Search for the cell housing the specified text and yield its (X, Y) center coordinate. 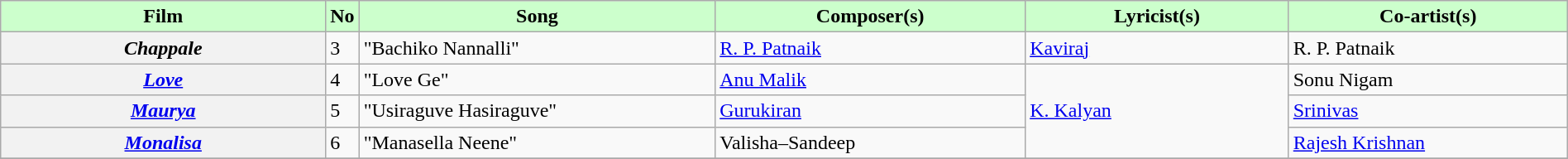
5 (342, 111)
"Manasella Neene" (538, 142)
Rajesh Krishnan (1427, 142)
Srinivas (1427, 111)
Film (164, 17)
Composer(s) (870, 17)
K. Kalyan (1158, 111)
Gurukiran (870, 111)
"Love Ge" (538, 79)
Song (538, 17)
Anu Malik (870, 79)
Monalisa (164, 142)
Maurya (164, 111)
Valisha–Sandeep (870, 142)
Chappale (164, 48)
"Bachiko Nannalli" (538, 48)
Kaviraj (1158, 48)
3 (342, 48)
No (342, 17)
Co-artist(s) (1427, 17)
Sonu Nigam (1427, 79)
Love (164, 79)
"Usiraguve Hasiraguve" (538, 111)
Lyricist(s) (1158, 17)
4 (342, 79)
6 (342, 142)
